Return the (X, Y) coordinate for the center point of the cell that contains the specified text.  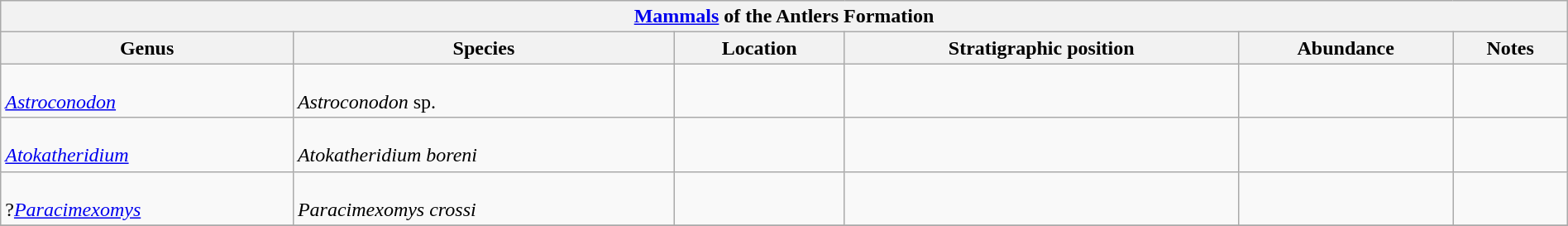
Abundance (1346, 48)
Location (759, 48)
Paracimexomys crossi (483, 199)
?Paracimexomys (147, 199)
Astroconodon sp. (483, 91)
Atokatheridium (147, 144)
Astroconodon (147, 91)
Species (483, 48)
Atokatheridium boreni (483, 144)
Stratigraphic position (1041, 48)
Genus (147, 48)
Mammals of the Antlers Formation (784, 17)
Notes (1510, 48)
